Detect which cell encompasses the target text, then output its [X, Y] center coordinate. 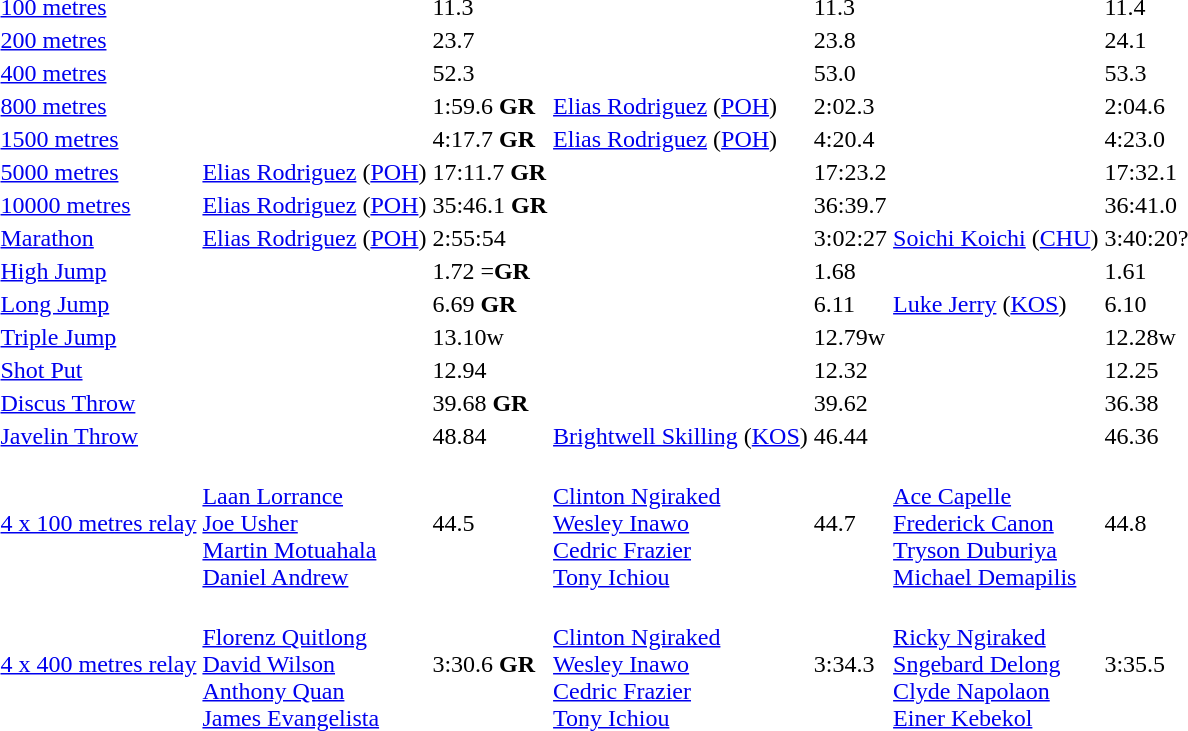
3:02:27 [850, 238]
4:20.4 [850, 139]
46.44 [850, 436]
48.84 [490, 436]
1.68 [850, 271]
39.62 [850, 403]
12.79w [850, 337]
2:55:54 [490, 238]
17:23.2 [850, 172]
Soichi Koichi (CHU) [996, 238]
36:39.7 [850, 205]
Brightwell Skilling (KOS) [681, 436]
2:02.3 [850, 106]
6.11 [850, 304]
12.32 [850, 370]
12.94 [490, 370]
1:59.6 GR [490, 106]
6.69 GR [490, 304]
44.7 [850, 523]
Ace Capelle Frederick Canon Tryson Duburiya Michael Demapilis [996, 523]
17:11.7 GR [490, 172]
35:46.1 GR [490, 205]
Laan Lorrance Joe Usher Martin Motuahala Daniel Andrew [314, 523]
39.68 GR [490, 403]
53.0 [850, 73]
23.7 [490, 40]
1.72 =GR [490, 271]
4:17.7 GR [490, 139]
44.5 [490, 523]
13.10w [490, 337]
23.8 [850, 40]
Clinton Ngiraked Wesley Inawo Cedric Frazier Tony Ichiou [681, 523]
52.3 [490, 73]
Luke Jerry (KOS) [996, 304]
